Provide the [X, Y] coordinate of the cell's center where the given text is located.  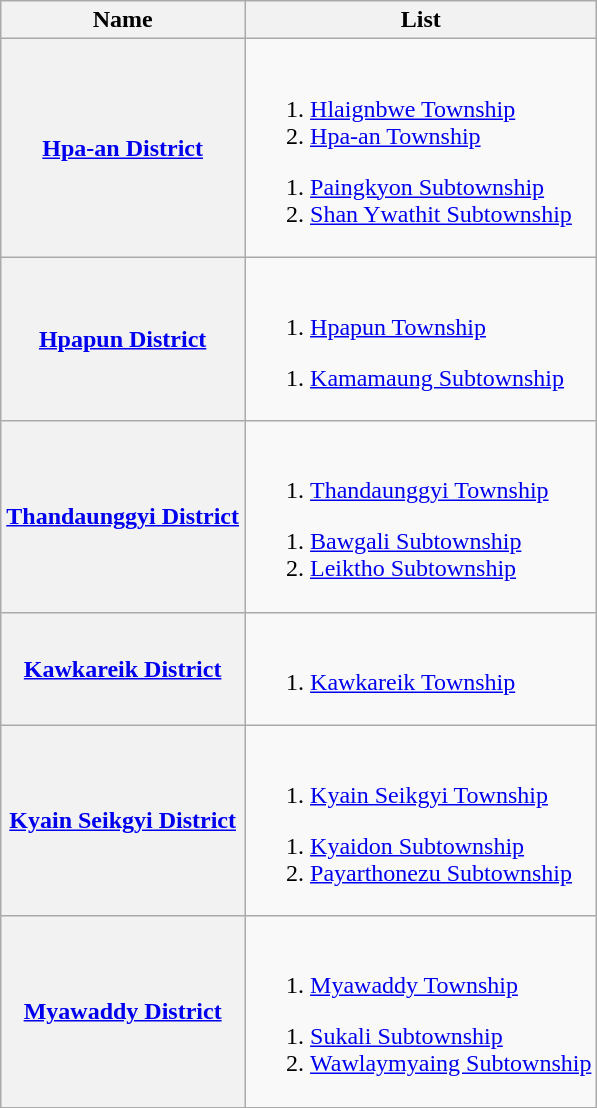
Kawkareik District [123, 668]
Myawaddy District [123, 1012]
Hlaignbwe TownshipHpa-an TownshipPaingkyon SubtownshipShan Ywathit Subtownship [421, 148]
Kawkareik Township [421, 668]
Thandaunggyi TownshipBawgali SubtownshipLeiktho Subtownship [421, 516]
List [421, 20]
Hpapun District [123, 339]
Myawaddy TownshipSukali SubtownshipWawlaymyaing Subtownship [421, 1012]
Name [123, 20]
Kyain Seikgyi District [123, 820]
Kyain Seikgyi TownshipKyaidon SubtownshipPayarthonezu Subtownship [421, 820]
Thandaunggyi District [123, 516]
Hpa-an District [123, 148]
Hpapun TownshipKamamaung Subtownship [421, 339]
